Scan for the cell matching the given text and deliver its [X, Y] coordinate at center. 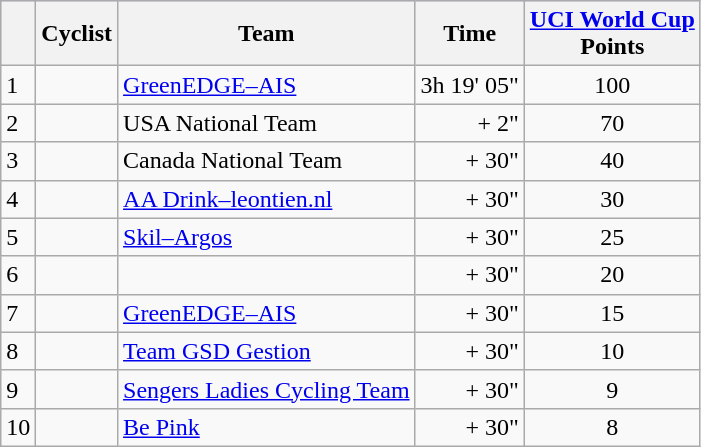
2 [18, 123]
Skil–Argos [267, 237]
Team GSD Gestion [267, 351]
Canada National Team [267, 161]
15 [612, 313]
100 [612, 85]
1 [18, 85]
USA National Team [267, 123]
6 [18, 275]
25 [612, 237]
+ 2" [470, 123]
3 [18, 161]
30 [612, 199]
3h 19' 05" [470, 85]
AA Drink–leontien.nl [267, 199]
70 [612, 123]
7 [18, 313]
40 [612, 161]
4 [18, 199]
Team [267, 34]
Cyclist [77, 34]
5 [18, 237]
20 [612, 275]
Time [470, 34]
Sengers Ladies Cycling Team [267, 389]
Be Pink [267, 427]
UCI World CupPoints [612, 34]
